For the text-containing cell, return its midpoint in (X, Y) coordinate format. 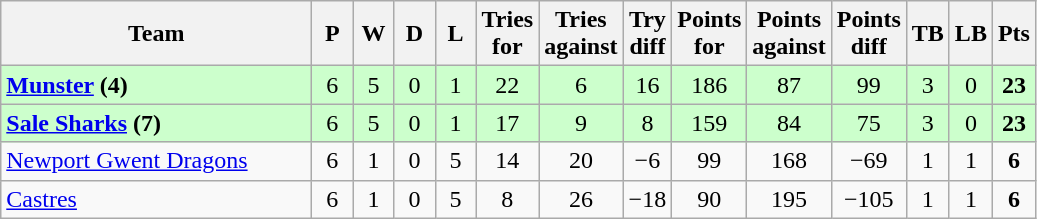
195 (789, 199)
22 (508, 85)
14 (508, 161)
Try diff (648, 34)
Munster (4) (156, 85)
90 (710, 199)
−69 (868, 161)
Points diff (868, 34)
75 (868, 123)
L (456, 34)
Points against (789, 34)
Castres (156, 199)
84 (789, 123)
168 (789, 161)
Newport Gwent Dragons (156, 161)
26 (581, 199)
20 (581, 161)
Points for (710, 34)
17 (508, 123)
16 (648, 85)
W (374, 34)
Sale Sharks (7) (156, 123)
9 (581, 123)
Team (156, 34)
Tries for (508, 34)
TB (928, 34)
−6 (648, 161)
Pts (1014, 34)
87 (789, 85)
−105 (868, 199)
186 (710, 85)
Tries against (581, 34)
159 (710, 123)
P (332, 34)
−18 (648, 199)
D (414, 34)
LB (970, 34)
